Pinpoint the cell where the given text exists, returning its [X, Y] midpoint coordinate. 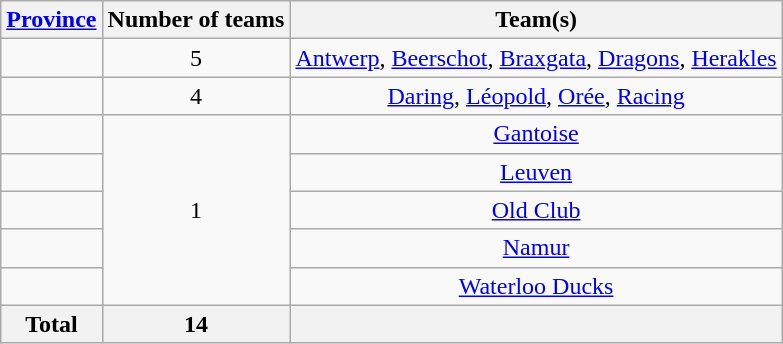
Total [52, 324]
1 [196, 210]
Daring, Léopold, Orée, Racing [536, 96]
Old Club [536, 210]
Province [52, 20]
Number of teams [196, 20]
Waterloo Ducks [536, 286]
5 [196, 58]
4 [196, 96]
Leuven [536, 172]
Gantoise [536, 134]
Antwerp, Beerschot, Braxgata, Dragons, Herakles [536, 58]
Namur [536, 248]
Team(s) [536, 20]
14 [196, 324]
